From the cell containing the given text, extract its center point as (x, y) coordinate. 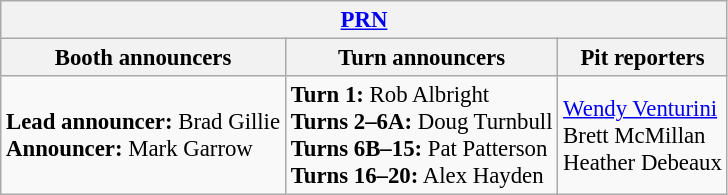
Lead announcer: Brad GillieAnnouncer: Mark Garrow (144, 136)
Pit reporters (642, 58)
Turn announcers (421, 58)
PRN (364, 20)
Wendy VenturiniBrett McMillanHeather Debeaux (642, 136)
Turn 1: Rob AlbrightTurns 2–6A: Doug TurnbullTurns 6B–15: Pat PattersonTurns 16–20: Alex Hayden (421, 136)
Booth announcers (144, 58)
